Identify which cell holds the provided text, then report its (X, Y) central coordinate. 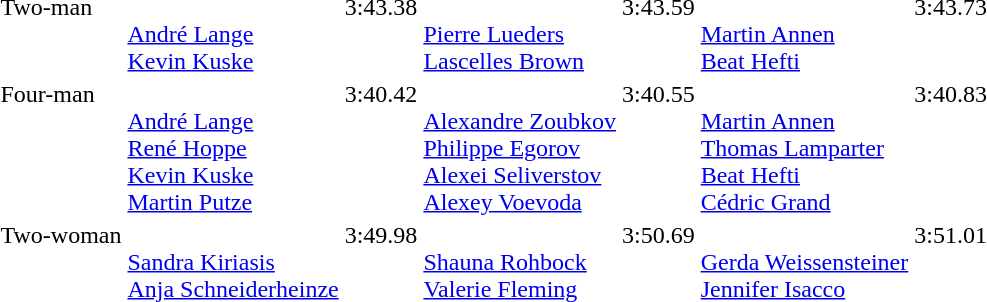
André Lange René Hoppe Kevin Kuske Martin Putze (233, 148)
3:40.55 (658, 148)
3:40.42 (381, 148)
Martin Annen Thomas Lamparter Beat Hefti Cédric Grand (804, 148)
Alexandre Zoubkov Philippe Egorov Alexei Seliverstov Alexey Voevoda (520, 148)
